Pinpoint the cell where the given text exists, returning its [x, y] midpoint coordinate. 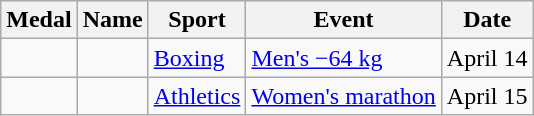
Women's marathon [344, 96]
April 15 [487, 96]
Medal [39, 20]
Sport [197, 20]
Name [112, 20]
Boxing [197, 58]
Date [487, 20]
Event [344, 20]
April 14 [487, 58]
Men's −64 kg [344, 58]
Athletics [197, 96]
